Output the (X, Y) coordinate of the center of the cell containing the given text.  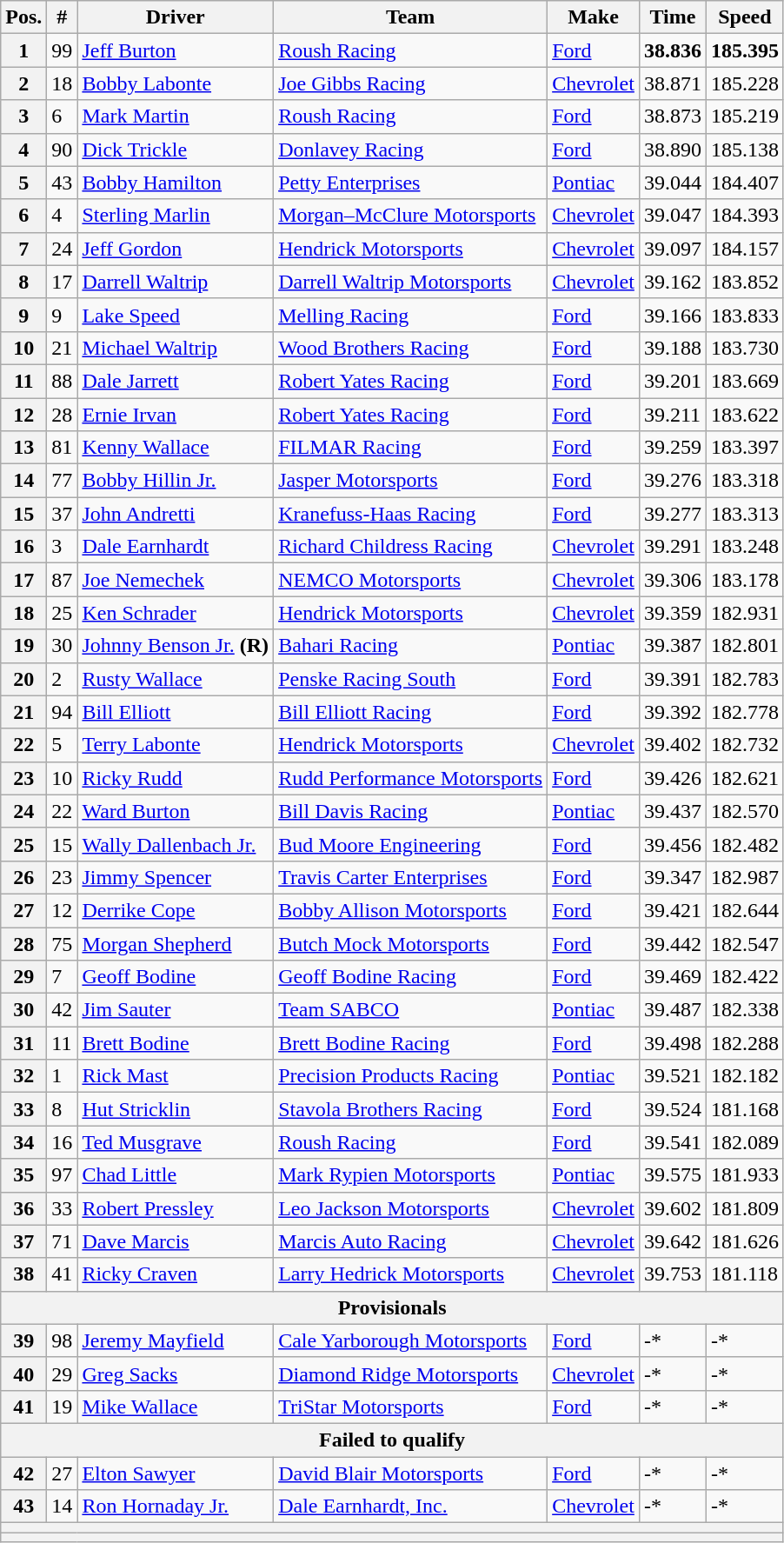
Bill Elliott (176, 712)
Travis Carter Enterprises (410, 877)
183.852 (744, 282)
39.276 (673, 481)
Terry Labonte (176, 745)
Bill Davis Racing (410, 811)
Brett Bodine Racing (410, 1043)
Dale Jarrett (176, 381)
87 (63, 580)
39.047 (673, 216)
185.138 (744, 150)
Diamond Ridge Motorsports (410, 1373)
183.833 (744, 315)
Robert Pressley (176, 1208)
97 (63, 1175)
Lake Speed (176, 315)
39.306 (673, 580)
31 (24, 1043)
181.118 (744, 1274)
Ricky Craven (176, 1274)
Speed (744, 17)
39.188 (673, 348)
Leo Jackson Motorsports (410, 1208)
182.547 (744, 943)
Mark Rypien Motorsports (410, 1175)
182.182 (744, 1076)
183.730 (744, 348)
Joe Nemechek (176, 580)
Kranefuss-Haas Racing (410, 514)
David Blair Motorsports (410, 1473)
Penske Racing South (410, 679)
39.359 (673, 613)
39.498 (673, 1043)
Geoff Bodine Racing (410, 977)
39.487 (673, 1010)
183.178 (744, 580)
36 (24, 1208)
184.393 (744, 216)
Sterling Marlin (176, 216)
Michael Waltrip (176, 348)
39.602 (673, 1208)
181.933 (744, 1175)
183.318 (744, 481)
Jimmy Spencer (176, 877)
183.313 (744, 514)
Elton Sawyer (176, 1473)
Jeff Gordon (176, 249)
13 (24, 448)
Ward Burton (176, 811)
Mark Martin (176, 116)
Bobby Hillin Jr. (176, 481)
Jeff Burton (176, 50)
38 (24, 1274)
39.211 (673, 415)
39.201 (673, 381)
Jim Sauter (176, 1010)
39.392 (673, 712)
39.469 (673, 977)
Jeremy Mayfield (176, 1340)
Rudd Performance Motorsports (410, 778)
Ernie Irvan (176, 415)
38.836 (673, 50)
94 (63, 712)
39.402 (673, 745)
Dave Marcis (176, 1241)
Bobby Hamilton (176, 183)
185.228 (744, 83)
Ted Musgrave (176, 1142)
39.753 (673, 1274)
38.871 (673, 83)
Cale Yarborough Motorsports (410, 1340)
39.426 (673, 778)
183.622 (744, 415)
# (63, 17)
Ron Hornaday Jr. (176, 1506)
Ken Schrader (176, 613)
Jasper Motorsports (410, 481)
Bahari Racing (410, 646)
Dale Earnhardt (176, 547)
39.642 (673, 1241)
Donlavey Racing (410, 150)
98 (63, 1340)
39.421 (673, 910)
Bud Moore Engineering (410, 844)
181.168 (744, 1109)
99 (63, 50)
Joe Gibbs Racing (410, 83)
182.801 (744, 646)
Kenny Wallace (176, 448)
Brett Bodine (176, 1043)
Marcis Auto Racing (410, 1241)
181.809 (744, 1208)
39.162 (673, 282)
182.089 (744, 1142)
34 (24, 1142)
39.521 (673, 1076)
39.347 (673, 877)
Butch Mock Motorsports (410, 943)
38.890 (673, 150)
39.259 (673, 448)
39.391 (673, 679)
183.248 (744, 547)
Stavola Brothers Racing (410, 1109)
183.397 (744, 448)
182.931 (744, 613)
182.422 (744, 977)
77 (63, 481)
Make (594, 17)
39.166 (673, 315)
26 (24, 877)
Team SABCO (410, 1010)
185.395 (744, 50)
Driver (176, 17)
182.288 (744, 1043)
Wally Dallenbach Jr. (176, 844)
Darrell Waltrip Motorsports (410, 282)
Derrike Cope (176, 910)
TriStar Motorsports (410, 1407)
39.456 (673, 844)
Team (410, 17)
182.783 (744, 679)
Melling Racing (410, 315)
Chad Little (176, 1175)
40 (24, 1373)
75 (63, 943)
182.732 (744, 745)
Rusty Wallace (176, 679)
35 (24, 1175)
39.442 (673, 943)
182.621 (744, 778)
Failed to qualify (393, 1440)
Johnny Benson Jr. (R) (176, 646)
81 (63, 448)
182.778 (744, 712)
182.338 (744, 1010)
39.387 (673, 646)
Morgan–McClure Motorsports (410, 216)
39.291 (673, 547)
182.644 (744, 910)
184.157 (744, 249)
182.482 (744, 844)
Geoff Bodine (176, 977)
39.541 (673, 1142)
39.097 (673, 249)
Dick Trickle (176, 150)
88 (63, 381)
John Andretti (176, 514)
Hut Stricklin (176, 1109)
39.575 (673, 1175)
39.437 (673, 811)
Petty Enterprises (410, 183)
Bill Elliott Racing (410, 712)
Mike Wallace (176, 1407)
Bobby Allison Motorsports (410, 910)
Time (673, 17)
FILMAR Racing (410, 448)
Greg Sacks (176, 1373)
Precision Products Racing (410, 1076)
185.219 (744, 116)
39.277 (673, 514)
Provisionals (393, 1307)
38.873 (673, 116)
182.987 (744, 877)
Dale Earnhardt, Inc. (410, 1506)
181.626 (744, 1241)
182.570 (744, 811)
71 (63, 1241)
39.524 (673, 1109)
Darrell Waltrip (176, 282)
183.669 (744, 381)
Wood Brothers Racing (410, 348)
Pos. (24, 17)
90 (63, 150)
32 (24, 1076)
Rick Mast (176, 1076)
NEMCO Motorsports (410, 580)
39 (24, 1340)
39.044 (673, 183)
184.407 (744, 183)
Bobby Labonte (176, 83)
Morgan Shepherd (176, 943)
Richard Childress Racing (410, 547)
20 (24, 679)
Ricky Rudd (176, 778)
Larry Hedrick Motorsports (410, 1274)
